Pinpoint the cell where the given text exists, returning its (x, y) midpoint coordinate. 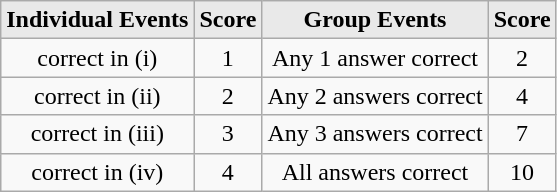
10 (522, 172)
Individual Events (98, 20)
Any 1 answer correct (375, 58)
3 (228, 134)
correct in (i) (98, 58)
correct in (iii) (98, 134)
1 (228, 58)
Group Events (375, 20)
7 (522, 134)
Any 2 answers correct (375, 96)
Any 3 answers correct (375, 134)
correct in (ii) (98, 96)
All answers correct (375, 172)
correct in (iv) (98, 172)
